Pinpoint the cell where the given text exists, returning its (x, y) midpoint coordinate. 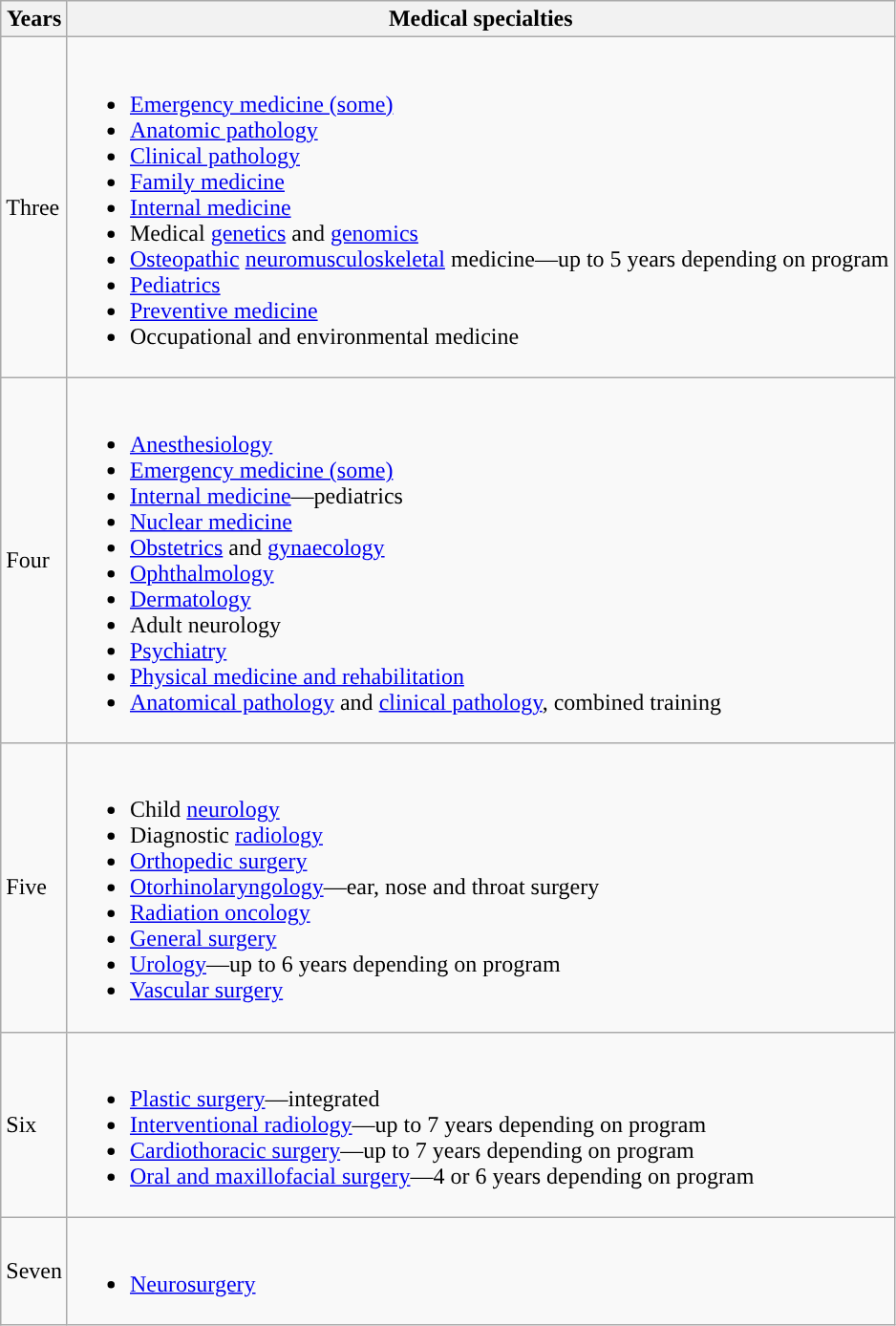
Medical specialties (480, 19)
Three (34, 207)
Six (34, 1124)
Five (34, 888)
Seven (34, 1271)
Four (34, 560)
Years (34, 19)
Neurosurgery (480, 1271)
